Capture the cell that displays the provided text and extract its (x, y) central coordinate. 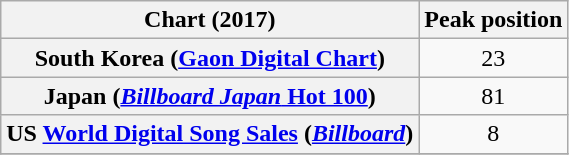
South Korea (Gaon Digital Chart) (210, 58)
Peak position (494, 20)
US World Digital Song Sales (Billboard) (210, 134)
81 (494, 96)
8 (494, 134)
Japan (Billboard Japan Hot 100) (210, 96)
23 (494, 58)
Chart (2017) (210, 20)
